Return the (x, y) coordinate for the center point of the cell that contains the specified text.  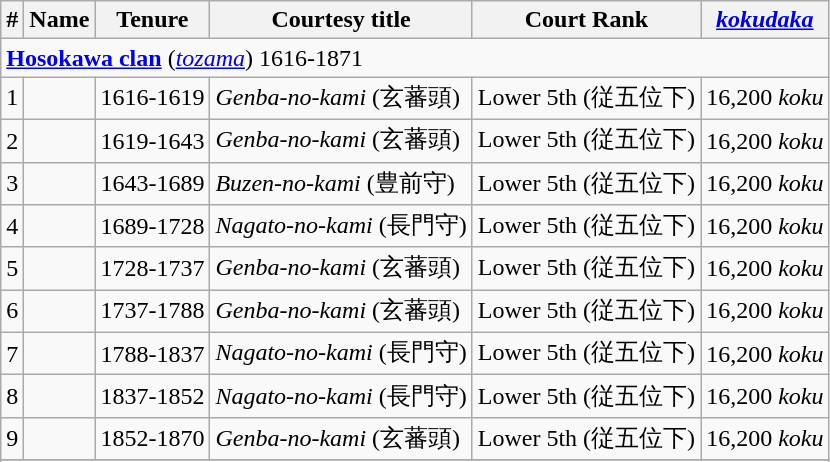
9 (12, 438)
Name (60, 20)
1837-1852 (152, 396)
4 (12, 226)
1689-1728 (152, 226)
Tenure (152, 20)
8 (12, 396)
5 (12, 268)
6 (12, 312)
# (12, 20)
1643-1689 (152, 184)
1619-1643 (152, 140)
1852-1870 (152, 438)
1 (12, 98)
1737-1788 (152, 312)
1616-1619 (152, 98)
Court Rank (586, 20)
kokudaka (765, 20)
1788-1837 (152, 354)
Buzen-no-kami (豊前守) (341, 184)
1728-1737 (152, 268)
2 (12, 140)
Hosokawa clan (tozama) 1616-1871 (415, 58)
Courtesy title (341, 20)
3 (12, 184)
7 (12, 354)
